Return (x, y) of the center of cell containing provided text 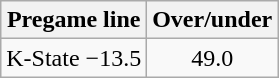
K-State −13.5 (74, 58)
Pregame line (74, 20)
Over/under (212, 20)
49.0 (212, 58)
